Return the [X, Y] coordinate for the center point of the cell that contains the specified text.  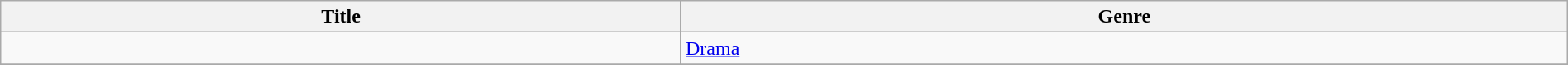
Genre [1124, 17]
Title [341, 17]
Drama [1124, 48]
